Pinpoint the cell where the given text exists, returning its [X, Y] midpoint coordinate. 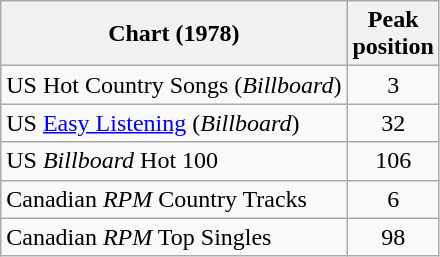
Peakposition [393, 34]
98 [393, 237]
3 [393, 85]
Canadian RPM Top Singles [174, 237]
32 [393, 123]
6 [393, 199]
Chart (1978) [174, 34]
US Billboard Hot 100 [174, 161]
106 [393, 161]
US Easy Listening (Billboard) [174, 123]
Canadian RPM Country Tracks [174, 199]
US Hot Country Songs (Billboard) [174, 85]
